Return (X, Y) of the center of cell containing provided text 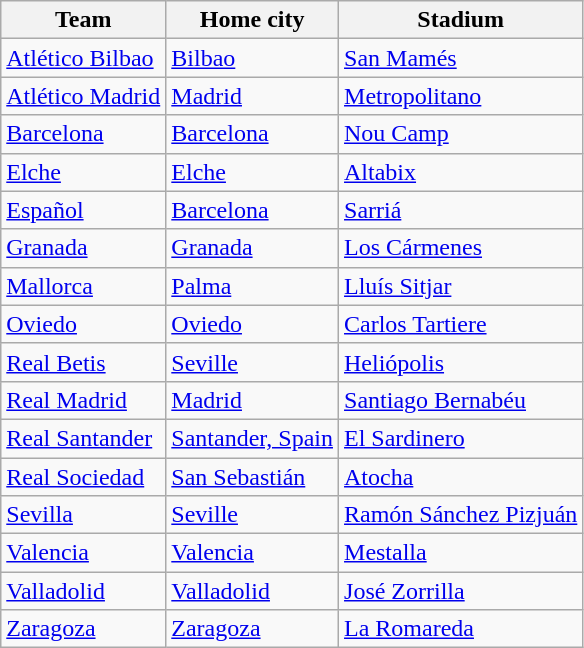
Heliópolis (461, 362)
Stadium (461, 20)
Sevilla (84, 515)
Altabix (461, 172)
Lluís Sitjar (461, 286)
San Sebastián (252, 477)
Atlético Bilbao (84, 58)
Atlético Madrid (84, 96)
El Sardinero (461, 438)
Ramón Sánchez Pizjuán (461, 515)
Atocha (461, 477)
Real Madrid (84, 400)
Mallorca (84, 286)
Real Betis (84, 362)
Home city (252, 20)
Nou Camp (461, 134)
Santander, Spain (252, 438)
Los Cármenes (461, 248)
Bilbao (252, 58)
Palma (252, 286)
Carlos Tartiere (461, 324)
Real Santander (84, 438)
Santiago Bernabéu (461, 400)
Metropolitano (461, 96)
Sarriá (461, 210)
San Mamés (461, 58)
Real Sociedad (84, 477)
José Zorrilla (461, 591)
Mestalla (461, 553)
Team (84, 20)
Español (84, 210)
La Romareda (461, 629)
